Return the (X, Y) coordinate for the center point of the cell that contains the specified text.  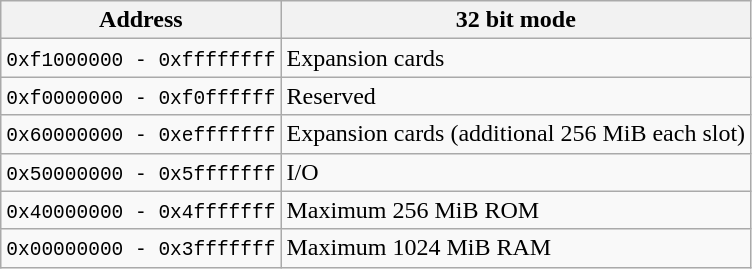
0x50000000 - 0x5fffffff (141, 172)
Reserved (516, 96)
Expansion cards (516, 58)
0xf1000000 - 0xffffffff (141, 58)
0x60000000 - 0xefffffff (141, 134)
I/O (516, 172)
0x40000000 - 0x4fffffff (141, 210)
Address (141, 20)
Expansion cards (additional 256 MiB each slot) (516, 134)
Maximum 256 MiB ROM (516, 210)
0x00000000 - 0x3fffffff (141, 248)
0xf0000000 - 0xf0ffffff (141, 96)
32 bit mode (516, 20)
Maximum 1024 MiB RAM (516, 248)
